Find where the given text appears and provide that cell's center as [x, y] coordinate. 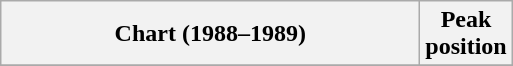
Chart (1988–1989) [210, 34]
Peakposition [466, 34]
